Return (x, y) of the center of cell containing provided text 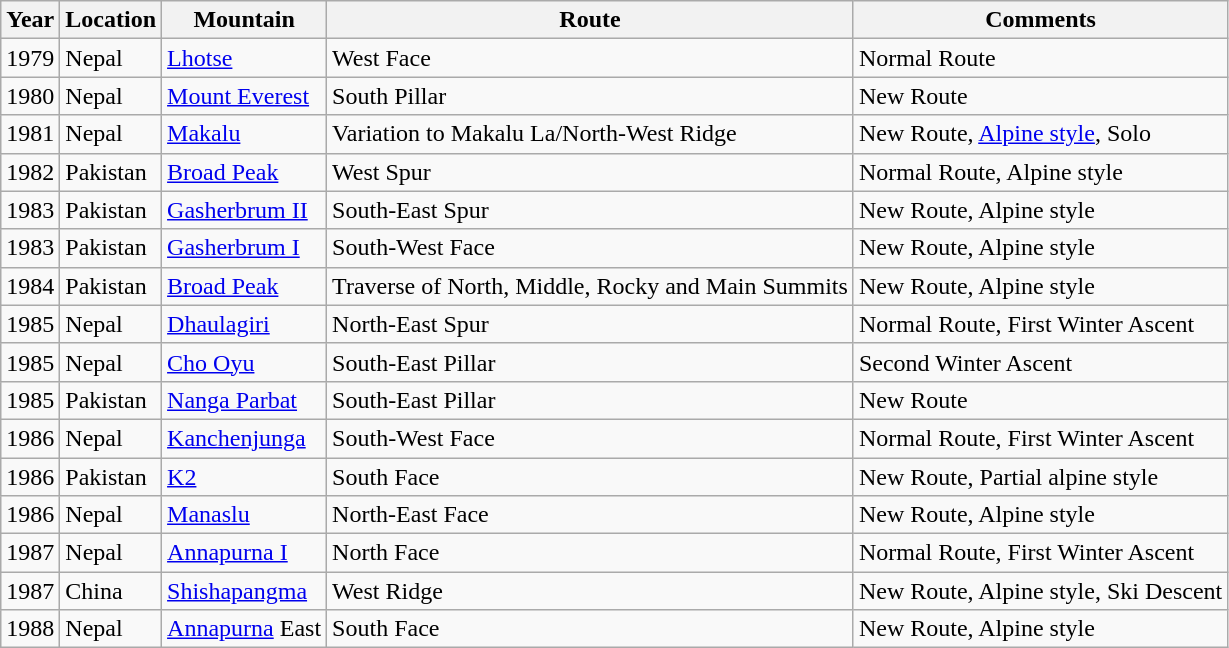
Route (590, 20)
Shishapangma (244, 591)
New Route, Alpine style, Ski Descent (1040, 591)
K2 (244, 477)
1980 (30, 96)
Cho Oyu (244, 362)
Manaslu (244, 515)
Dhaulagiri (244, 324)
Comments (1040, 20)
Second Winter Ascent (1040, 362)
Kanchenjunga (244, 438)
West Face (590, 58)
Makalu (244, 134)
1988 (30, 629)
China (111, 591)
West Spur (590, 172)
Variation to Makalu La/North-West Ridge (590, 134)
Annapurna East (244, 629)
Gasherbrum I (244, 248)
1984 (30, 286)
South Pillar (590, 96)
Mountain (244, 20)
Normal Route (1040, 58)
Gasherbrum II (244, 210)
1979 (30, 58)
Nanga Parbat (244, 400)
Mount Everest (244, 96)
Location (111, 20)
South-East Spur (590, 210)
New Route, Alpine style, Solo (1040, 134)
New Route, Partial alpine style (1040, 477)
Year (30, 20)
Normal Route, Alpine style (1040, 172)
North Face (590, 553)
Annapurna I (244, 553)
1981 (30, 134)
North-East Spur (590, 324)
West Ridge (590, 591)
Lhotse (244, 58)
North-East Face (590, 515)
Traverse of North, Middle, Rocky and Main Summits (590, 286)
1982 (30, 172)
